For the text-containing cell, return its midpoint in (X, Y) coordinate format. 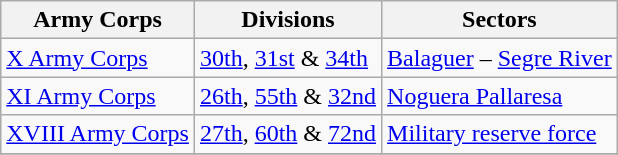
Army Corps (98, 20)
Noguera Pallaresa (500, 96)
26th, 55th & 32nd (288, 96)
30th, 31st & 34th (288, 58)
Balaguer – Segre River (500, 58)
Military reserve force (500, 134)
XVIII Army Corps (98, 134)
Sectors (500, 20)
X Army Corps (98, 58)
Divisions (288, 20)
XI Army Corps (98, 96)
27th, 60th & 72nd (288, 134)
